For the text-containing cell, return its midpoint in (x, y) coordinate format. 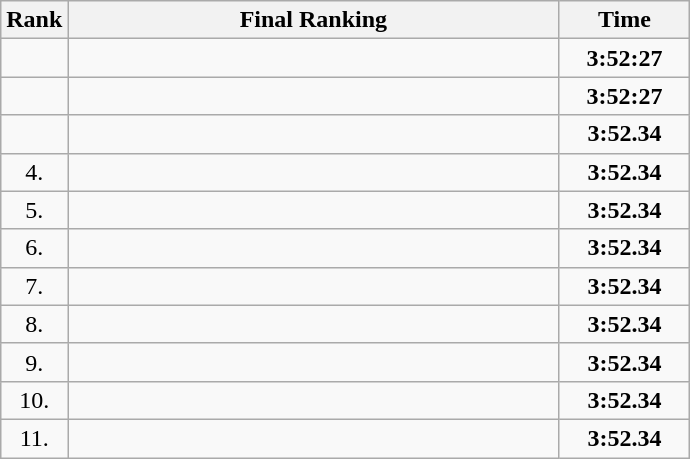
8. (34, 324)
10. (34, 400)
6. (34, 248)
Rank (34, 20)
Final Ranking (314, 20)
5. (34, 210)
Time (624, 20)
7. (34, 286)
4. (34, 172)
11. (34, 438)
9. (34, 362)
